Locate the cell with the specified text and output its [x, y] center coordinate. 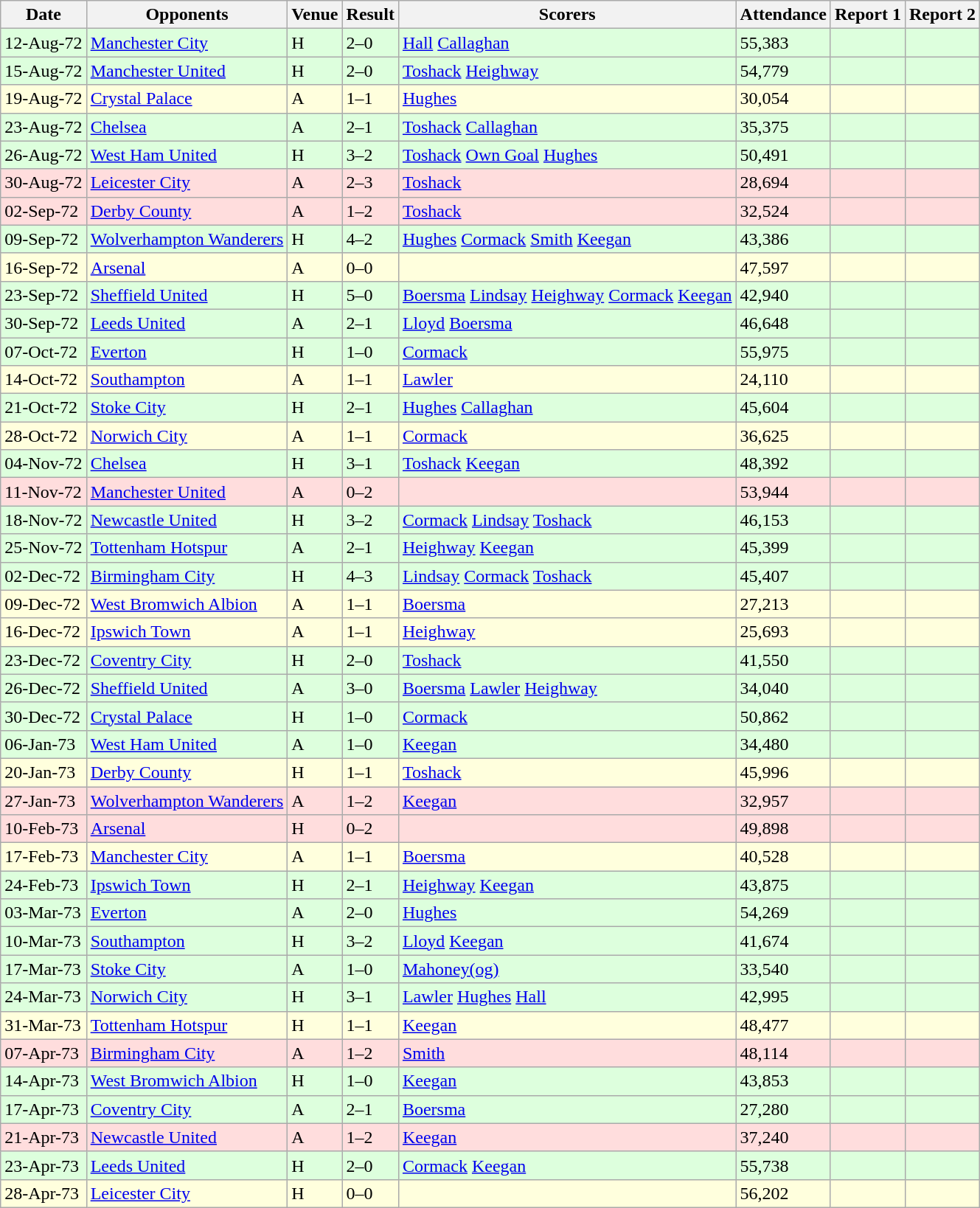
Lindsay Cormack Toshack [567, 576]
48,114 [783, 1053]
23-Apr-73 [44, 1165]
30-Dec-72 [44, 716]
50,491 [783, 155]
54,269 [783, 913]
28,694 [783, 183]
43,386 [783, 239]
07-Apr-73 [44, 1053]
Toshack Heighway [567, 71]
23-Aug-72 [44, 127]
14-Oct-72 [44, 380]
Opponents [187, 15]
Boersma Lindsay Heighway Cormack Keegan [567, 295]
28-Apr-73 [44, 1193]
17-Apr-73 [44, 1109]
50,862 [783, 716]
Date [44, 15]
24,110 [783, 380]
46,153 [783, 520]
12-Aug-72 [44, 43]
07-Oct-72 [44, 352]
23-Dec-72 [44, 660]
46,648 [783, 323]
5–0 [370, 295]
33,540 [783, 969]
34,040 [783, 688]
34,480 [783, 744]
55,383 [783, 43]
Toshack Callaghan [567, 127]
40,528 [783, 857]
27-Jan-73 [44, 800]
32,957 [783, 800]
02-Sep-72 [44, 211]
41,674 [783, 941]
41,550 [783, 660]
37,240 [783, 1137]
Lawler Hughes Hall [567, 997]
20-Jan-73 [44, 772]
42,995 [783, 997]
16-Dec-72 [44, 632]
48,477 [783, 1025]
23-Sep-72 [44, 295]
09-Dec-72 [44, 604]
10-Mar-73 [44, 941]
43,853 [783, 1081]
Report 2 [942, 15]
Cormack Lindsay Toshack [567, 520]
Venue [315, 15]
24-Mar-73 [44, 997]
4–2 [370, 239]
Heighway [567, 632]
43,875 [783, 885]
Cormack Keegan [567, 1165]
56,202 [783, 1193]
25,693 [783, 632]
47,597 [783, 267]
45,399 [783, 548]
Mahoney(og) [567, 969]
3–0 [370, 688]
06-Jan-73 [44, 744]
35,375 [783, 127]
10-Feb-73 [44, 829]
Lloyd Boersma [567, 323]
Boersma Lawler Heighway [567, 688]
15-Aug-72 [44, 71]
45,604 [783, 408]
14-Apr-73 [44, 1081]
19-Aug-72 [44, 99]
31-Mar-73 [44, 1025]
25-Nov-72 [44, 548]
Lawler [567, 380]
27,280 [783, 1109]
Report 1 [867, 15]
26-Dec-72 [44, 688]
Hughes Callaghan [567, 408]
26-Aug-72 [44, 155]
17-Mar-73 [44, 969]
Toshack Own Goal Hughes [567, 155]
28-Oct-72 [44, 436]
11-Nov-72 [44, 492]
30,054 [783, 99]
16-Sep-72 [44, 267]
48,392 [783, 464]
49,898 [783, 829]
45,996 [783, 772]
21-Apr-73 [44, 1137]
09-Sep-72 [44, 239]
27,213 [783, 604]
Hughes Cormack Smith Keegan [567, 239]
18-Nov-72 [44, 520]
54,779 [783, 71]
Smith [567, 1053]
Scorers [567, 15]
Hall Callaghan [567, 43]
55,975 [783, 352]
Lloyd Keegan [567, 941]
53,944 [783, 492]
30-Sep-72 [44, 323]
2–3 [370, 183]
42,940 [783, 295]
17-Feb-73 [44, 857]
55,738 [783, 1165]
45,407 [783, 576]
36,625 [783, 436]
4–3 [370, 576]
Toshack Keegan [567, 464]
Result [370, 15]
03-Mar-73 [44, 913]
24-Feb-73 [44, 885]
02-Dec-72 [44, 576]
21-Oct-72 [44, 408]
32,524 [783, 211]
30-Aug-72 [44, 183]
Attendance [783, 15]
04-Nov-72 [44, 464]
